For the text-containing cell, return its midpoint in (X, Y) coordinate format. 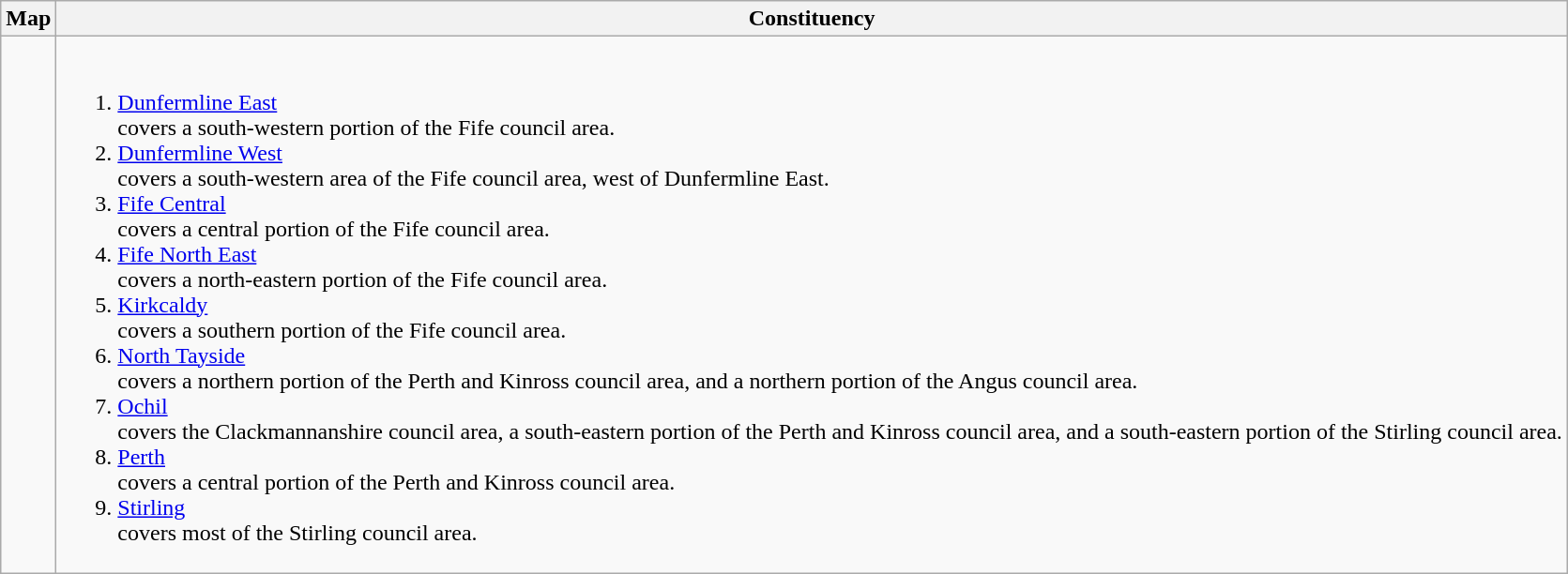
Constituency (813, 19)
Map (28, 19)
